Capture the cell that displays the provided text and extract its (X, Y) central coordinate. 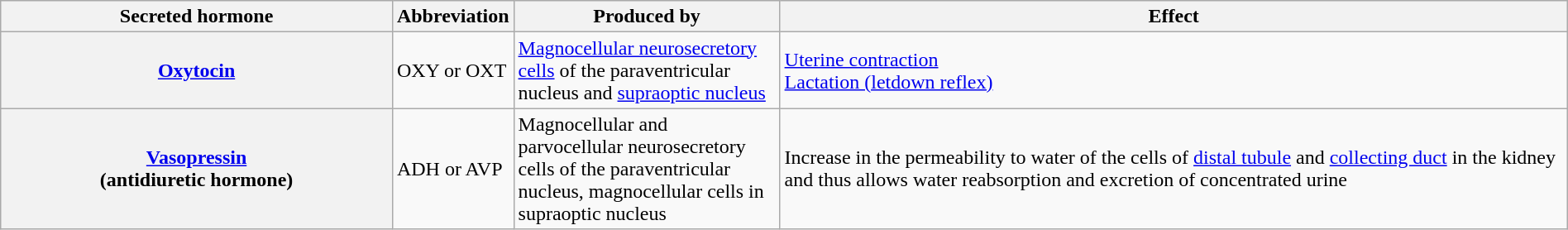
Vasopressin (antidiuretic hormone) (197, 169)
Magnocellular neurosecretory cells of the paraventricular nucleus and supraoptic nucleus (647, 70)
Magnocellular and parvocellular neurosecretory cells of the paraventricular nucleus, magnocellular cells in supraoptic nucleus (647, 169)
Secreted hormone (197, 17)
Uterine contraction Lactation (letdown reflex) (1174, 70)
Produced by (647, 17)
OXY or OXT (453, 70)
Abbreviation (453, 17)
ADH or AVP (453, 169)
Effect (1174, 17)
Oxytocin (197, 70)
